Capture the cell that displays the provided text and extract its (X, Y) central coordinate. 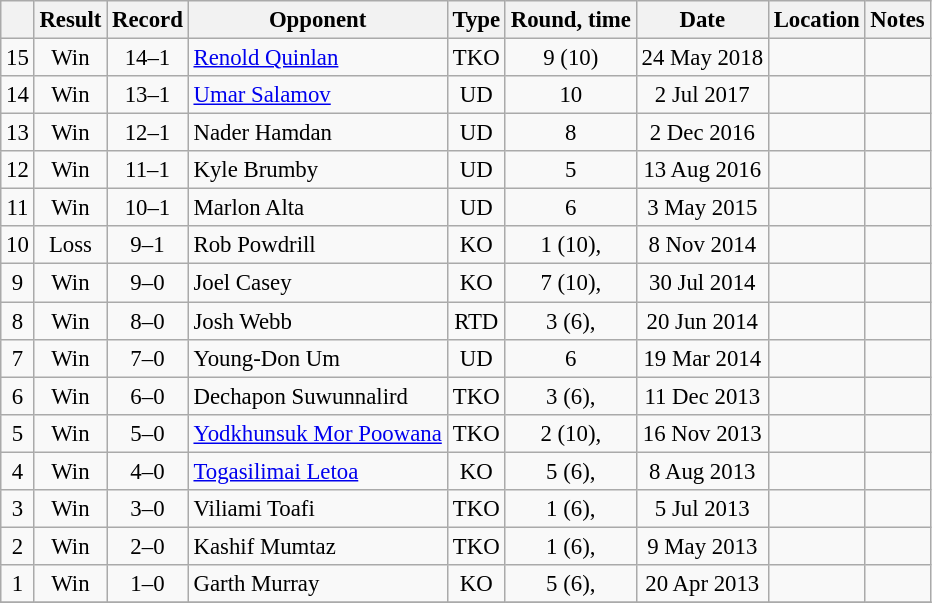
Date (702, 20)
Yodkhunsuk Mor Poowana (318, 433)
16 Nov 2013 (702, 433)
Dechapon Suwunnalird (318, 396)
7 (10), (570, 283)
30 Jul 2014 (702, 283)
7–0 (148, 358)
Notes (898, 20)
10–1 (148, 208)
Loss (70, 245)
15 (18, 58)
13 (18, 133)
3 (18, 509)
RTD (476, 321)
9 (10) (570, 58)
Kashif Mumtaz (318, 546)
Togasilimai Letoa (318, 471)
11–1 (148, 170)
5 Jul 2013 (702, 509)
Joel Casey (318, 283)
Young-Don Um (318, 358)
Rob Powdrill (318, 245)
7 (18, 358)
2 Dec 2016 (702, 133)
13 Aug 2016 (702, 170)
2 (18, 546)
1 (18, 584)
12 (18, 170)
11 (18, 208)
9–1 (148, 245)
6–0 (148, 396)
1 (10), (570, 245)
Marlon Alta (318, 208)
19 Mar 2014 (702, 358)
Umar Salamov (318, 95)
20 Jun 2014 (702, 321)
11 Dec 2013 (702, 396)
8–0 (148, 321)
4–0 (148, 471)
9–0 (148, 283)
Location (816, 20)
14–1 (148, 58)
Opponent (318, 20)
Record (148, 20)
8 Nov 2014 (702, 245)
Nader Hamdan (318, 133)
Round, time (570, 20)
20 Apr 2013 (702, 584)
9 May 2013 (702, 546)
8 Aug 2013 (702, 471)
1–0 (148, 584)
Viliami Toafi (318, 509)
5–0 (148, 433)
Garth Murray (318, 584)
12–1 (148, 133)
3–0 (148, 509)
Result (70, 20)
3 May 2015 (702, 208)
Renold Quinlan (318, 58)
Kyle Brumby (318, 170)
Type (476, 20)
Josh Webb (318, 321)
13–1 (148, 95)
2 (10), (570, 433)
2 Jul 2017 (702, 95)
9 (18, 283)
2–0 (148, 546)
14 (18, 95)
4 (18, 471)
24 May 2018 (702, 58)
